Capture the cell that displays the provided text and extract its (x, y) central coordinate. 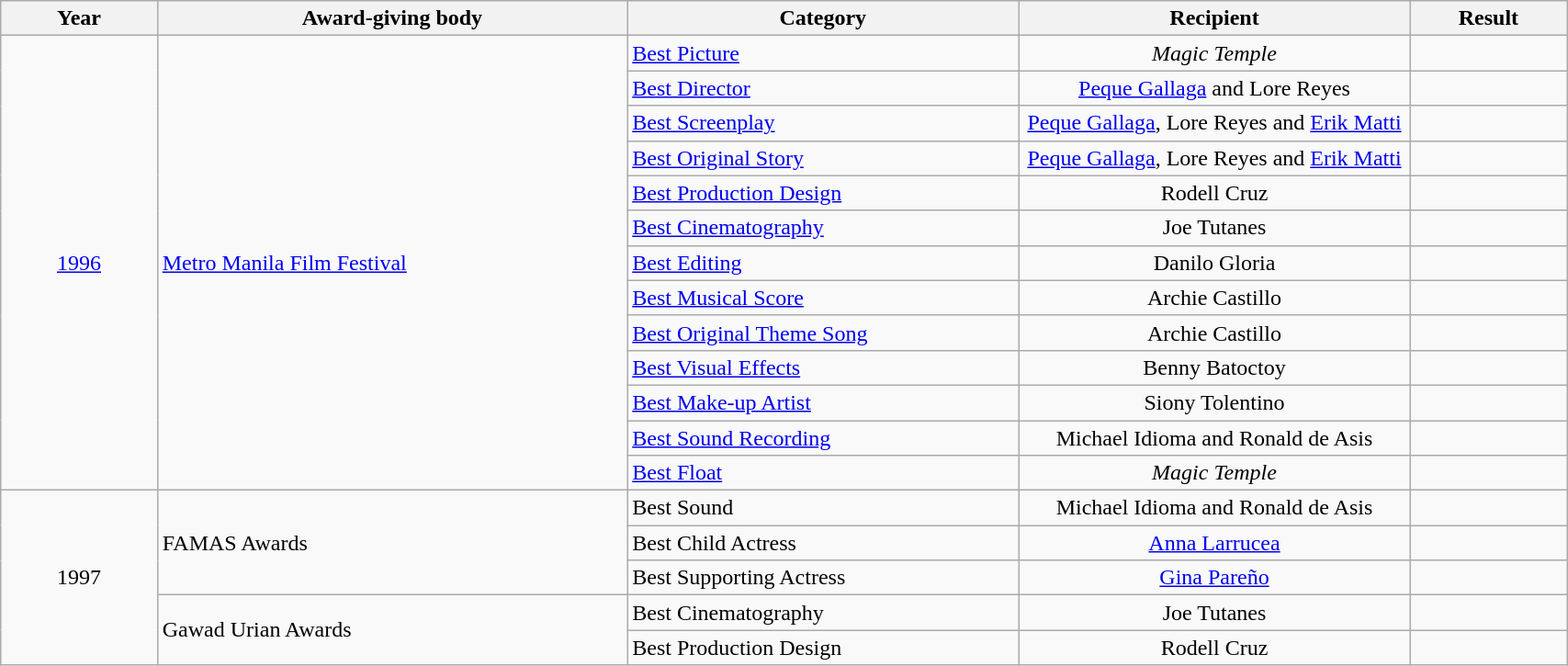
Peque Gallaga and Lore Reyes (1214, 88)
Best Float (823, 473)
Recipient (1214, 18)
Best Make-up Artist (823, 402)
Best Sound (823, 508)
1996 (79, 263)
Category (823, 18)
Best Child Actress (823, 543)
Gina Pareño (1214, 578)
Best Sound Recording (823, 438)
Result (1488, 18)
Best Editing (823, 263)
Best Screenplay (823, 123)
Anna Larrucea (1214, 543)
Metro Manila Film Festival (391, 263)
Benny Batoctoy (1214, 367)
Award-giving body (391, 18)
Best Picture (823, 53)
Best Musical Score (823, 298)
Best Original Story (823, 158)
Best Director (823, 88)
FAMAS Awards (391, 543)
Danilo Gloria (1214, 263)
1997 (79, 578)
Gawad Urian Awards (391, 630)
Best Supporting Actress (823, 578)
Best Original Theme Song (823, 333)
Siony Tolentino (1214, 402)
Year (79, 18)
Best Visual Effects (823, 367)
